Extract the [x, y] coordinate from the center of the cell holding the provided text.  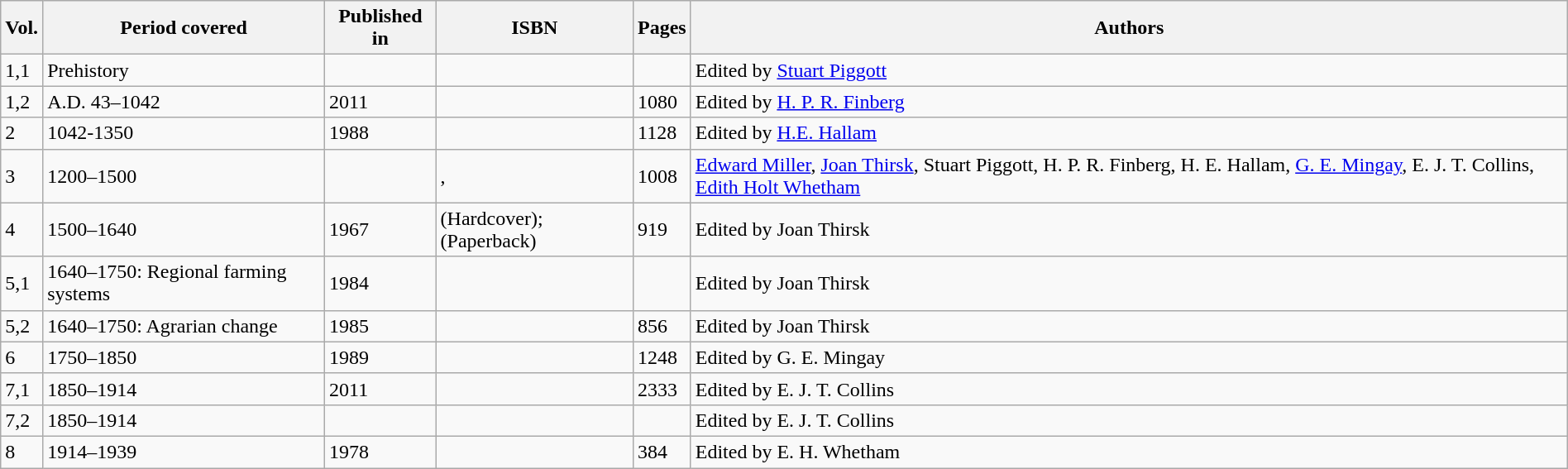
856 [662, 326]
1978 [380, 452]
1128 [662, 133]
7,2 [22, 420]
1042-1350 [184, 133]
2 [22, 133]
1984 [380, 283]
1750–1850 [184, 357]
1640–1750: Agrarian change [184, 326]
6 [22, 357]
Edited by Stuart Piggott [1129, 70]
5,2 [22, 326]
1,2 [22, 102]
Edited by E. H. Whetham [1129, 452]
1914–1939 [184, 452]
5,1 [22, 283]
ISBN [534, 28]
1989 [380, 357]
1500–1640 [184, 230]
(Hardcover); (Paperback) [534, 230]
1967 [380, 230]
1988 [380, 133]
919 [662, 230]
Edward Miller, Joan Thirsk, Stuart Piggott, H. P. R. Finberg, H. E. Hallam, G. E. Mingay, E. J. T. Collins, Edith Holt Whetham [1129, 175]
1985 [380, 326]
3 [22, 175]
1200–1500 [184, 175]
1008 [662, 175]
Prehistory [184, 70]
4 [22, 230]
1640–1750: Regional farming systems [184, 283]
384 [662, 452]
Edited by H.E. Hallam [1129, 133]
Edited by G. E. Mingay [1129, 357]
Authors [1129, 28]
Edited by H. P. R. Finberg [1129, 102]
8 [22, 452]
A.D. 43–1042 [184, 102]
1080 [662, 102]
1,1 [22, 70]
Pages [662, 28]
, [534, 175]
2333 [662, 389]
Published in [380, 28]
Period covered [184, 28]
1248 [662, 357]
Vol. [22, 28]
7,1 [22, 389]
